Identify which cell holds the provided text, then report its [X, Y] central coordinate. 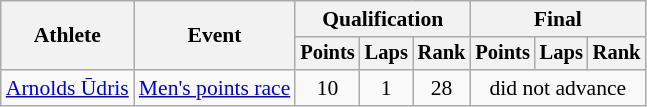
1 [386, 88]
Men's points race [214, 88]
Arnolds Ūdris [68, 88]
Event [214, 36]
did not advance [558, 88]
Athlete [68, 36]
10 [327, 88]
Final [558, 19]
28 [442, 88]
Qualification [382, 19]
